Provide the [X, Y] coordinate of the cell's center where the given text is located.  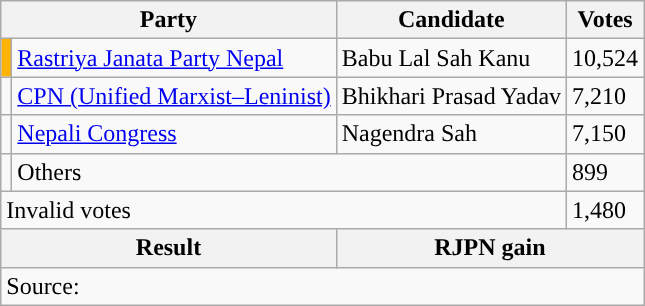
Others [290, 172]
Rastriya Janata Party Nepal [174, 58]
1,480 [606, 210]
Bhikhari Prasad Yadav [451, 96]
RJPN gain [490, 248]
7,150 [606, 134]
CPN (Unified Marxist–Leninist) [174, 96]
Result [168, 248]
7,210 [606, 96]
Candidate [451, 20]
Nagendra Sah [451, 134]
Votes [606, 20]
10,524 [606, 58]
Invalid votes [284, 210]
Source: [322, 286]
Babu Lal Sah Kanu [451, 58]
Party [168, 20]
Nepali Congress [174, 134]
899 [606, 172]
